From the cell containing the given text, extract its center point as (X, Y) coordinate. 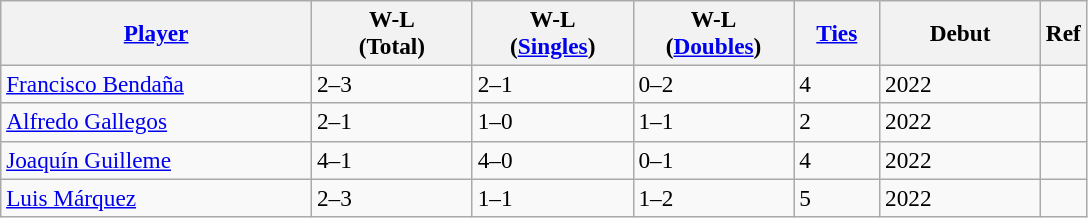
Alfredo Gallegos (156, 122)
0–1 (714, 160)
W-L(Total) (392, 32)
Ties (837, 32)
W-L(Singles) (552, 32)
W-L(Doubles) (714, 32)
Ref (1063, 32)
2 (837, 122)
Francisco Bendaña (156, 84)
4–0 (552, 160)
Luis Márquez (156, 197)
Joaquín Guilleme (156, 160)
Player (156, 32)
1–2 (714, 197)
Debut (960, 32)
1–0 (552, 122)
0–2 (714, 84)
4–1 (392, 160)
5 (837, 197)
